Pinpoint the cell where the given text exists, returning its (X, Y) midpoint coordinate. 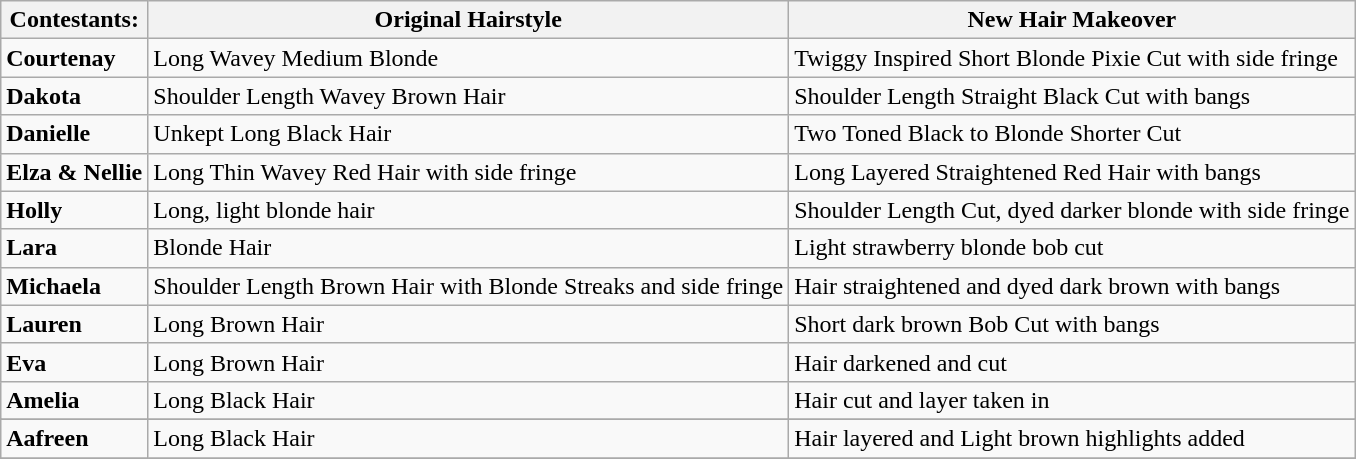
Twiggy Inspired Short Blonde Pixie Cut with side fringe (1072, 58)
Long Wavey Medium Blonde (468, 58)
New Hair Makeover (1072, 20)
Long Thin Wavey Red Hair with side fringe (468, 172)
Long Layered Straightened Red Hair with bangs (1072, 172)
Blonde Hair (468, 248)
Long, light blonde hair (468, 210)
Amelia (74, 400)
Lauren (74, 324)
Courtenay (74, 58)
Hair cut and layer taken in (1072, 400)
Short dark brown Bob Cut with bangs (1072, 324)
Lara (74, 248)
Shoulder Length Straight Black Cut with bangs (1072, 96)
Holly (74, 210)
Shoulder Length Wavey Brown Hair (468, 96)
Michaela (74, 286)
Shoulder Length Brown Hair with Blonde Streaks and side fringe (468, 286)
Aafreen (74, 438)
Contestants: (74, 20)
Shoulder Length Cut, dyed darker blonde with side fringe (1072, 210)
Eva (74, 362)
Elza & Nellie (74, 172)
Hair darkened and cut (1072, 362)
Two Toned Black to Blonde Shorter Cut (1072, 134)
Unkept Long Black Hair (468, 134)
Original Hairstyle (468, 20)
Light strawberry blonde bob cut (1072, 248)
Dakota (74, 96)
Hair layered and Light brown highlights added (1072, 438)
Hair straightened and dyed dark brown with bangs (1072, 286)
Danielle (74, 134)
